Scan for the cell matching the given text and deliver its [X, Y] coordinate at center. 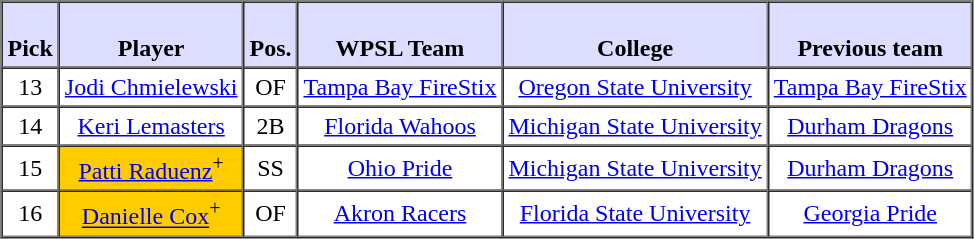
Pos. [270, 35]
Florida Wahoos [400, 126]
Previous team [870, 35]
Pick [30, 35]
15 [30, 168]
2B [270, 126]
SS [270, 168]
Player [152, 35]
Georgia Pride [870, 214]
Florida State University [634, 214]
13 [30, 88]
Akron Racers [400, 214]
Oregon State University [634, 88]
College [634, 35]
Danielle Cox+ [152, 214]
WPSL Team [400, 35]
14 [30, 126]
Patti Raduenz+ [152, 168]
Ohio Pride [400, 168]
Keri Lemasters [152, 126]
16 [30, 214]
Jodi Chmielewski [152, 88]
